Provide the (X, Y) coordinate of the cell's center where the given text is located.  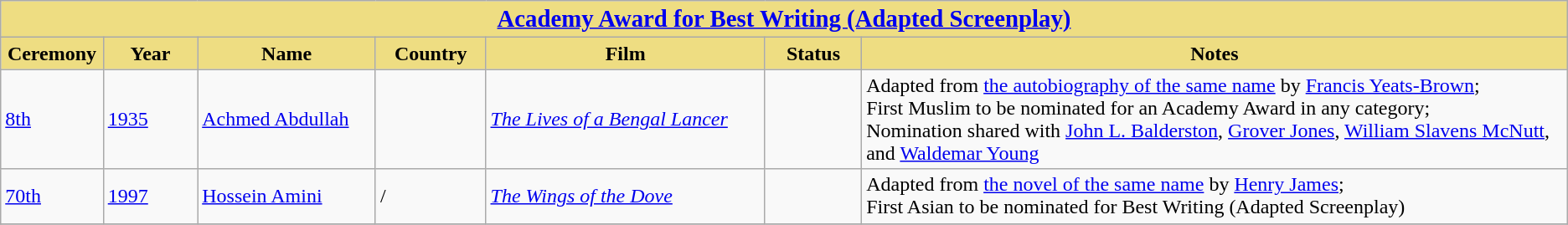
Hossein Amini (286, 196)
The Lives of a Bengal Lancer (625, 119)
Academy Award for Best Writing (Adapted Screenplay) (784, 19)
Name (286, 54)
The Wings of the Dove (625, 196)
Ceremony (52, 54)
Status (812, 54)
Adapted from the novel of the same name by Henry James;First Asian to be nominated for Best Writing (Adapted Screenplay) (1215, 196)
70th (52, 196)
8th (52, 119)
/ (431, 196)
Achmed Abdullah (286, 119)
Film (625, 54)
1935 (150, 119)
Country (431, 54)
1997 (150, 196)
Notes (1215, 54)
Year (150, 54)
